Search for the cell housing the specified text and yield its [X, Y] center coordinate. 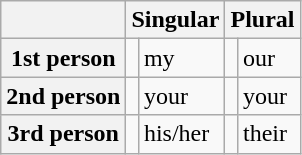
Plural [262, 20]
1st person [64, 58]
Singular [176, 20]
our [268, 58]
3rd person [64, 134]
my [182, 58]
their [268, 134]
his/her [182, 134]
2nd person [64, 96]
